Find where the given text appears and provide that cell's center as (x, y) coordinate. 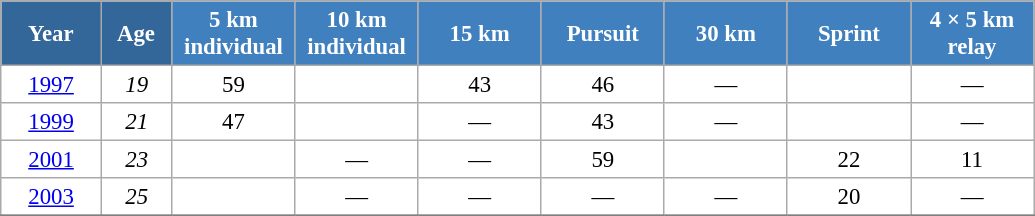
19 (136, 85)
Year (52, 34)
47 (234, 122)
25 (136, 197)
Age (136, 34)
30 km (726, 34)
23 (136, 160)
20 (848, 197)
5 km individual (234, 34)
11 (972, 160)
1999 (52, 122)
21 (136, 122)
2003 (52, 197)
Sprint (848, 34)
22 (848, 160)
15 km (480, 34)
1997 (52, 85)
10 km individual (356, 34)
2001 (52, 160)
4 × 5 km relay (972, 34)
46 (602, 85)
Pursuit (602, 34)
